Scan for the cell matching the given text and deliver its (X, Y) coordinate at center. 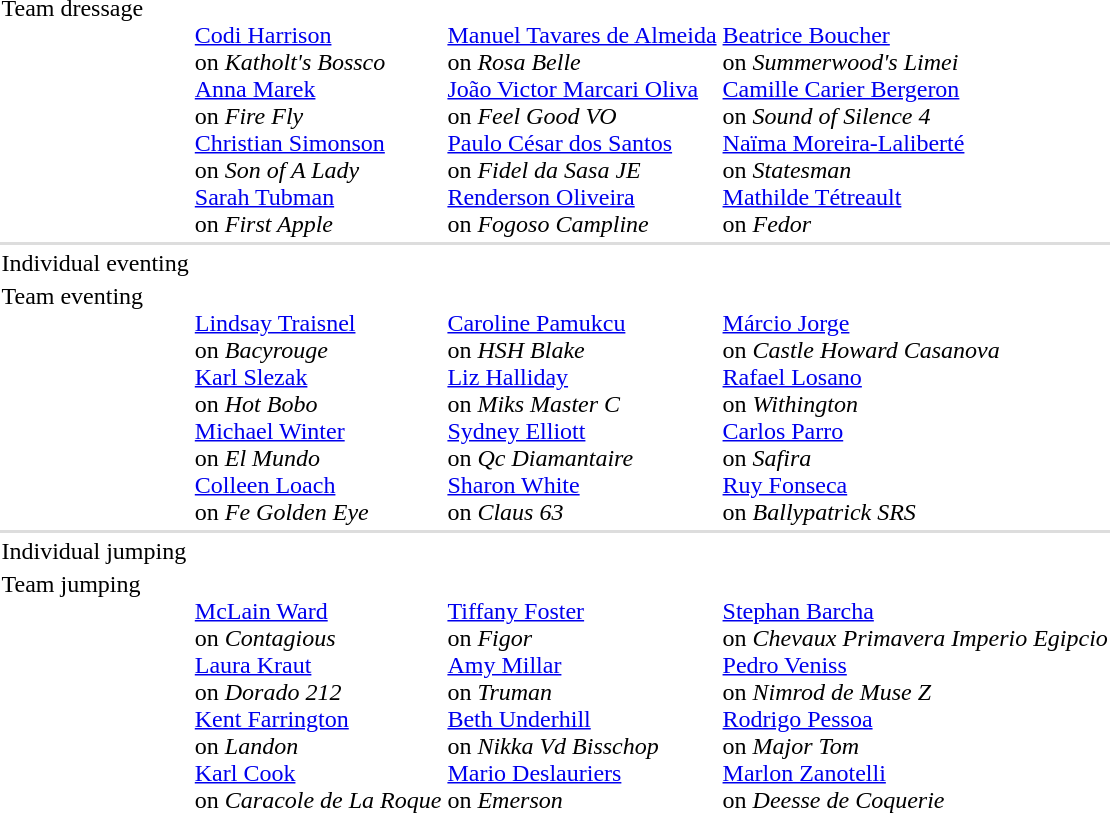
Team eventing (95, 404)
Individual eventing (95, 263)
Lindsay Traisnel on BacyrougeKarl Slezak on Hot BoboMichael Winter on El MundoColleen Loach on Fe Golden Eye (318, 404)
Individual jumping (95, 551)
Márcio Jorge on Castle Howard CasanovaRafael Losano on WithingtonCarlos Parro on SafiraRuy Fonseca on Ballypatrick SRS (915, 404)
Caroline Pamukcu on HSH BlakeLiz Halliday on Miks Master CSydney Elliott on Qc DiamantaireSharon White on Claus 63 (582, 404)
